Return [x, y] of the center of cell containing provided text 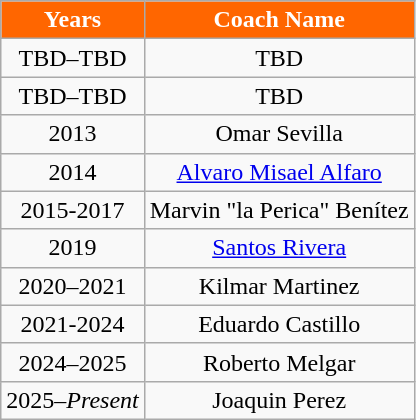
Years [72, 20]
Roberto Melgar [279, 362]
Joaquin Perez [279, 400]
2015-2017 [72, 210]
Kilmar Martinez [279, 286]
2021-2024 [72, 324]
2025–Present [72, 400]
Marvin "la Perica" Benítez [279, 210]
2020–2021 [72, 286]
2024–2025 [72, 362]
2019 [72, 248]
Coach Name [279, 20]
Santos Rivera [279, 248]
2013 [72, 134]
Eduardo Castillo [279, 324]
Omar Sevilla [279, 134]
Alvaro Misael Alfaro [279, 172]
2014 [72, 172]
